Locate the cell with the specified text and output its [X, Y] center coordinate. 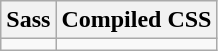
Sass [28, 20]
Compiled CSS [136, 20]
